Provide the (X, Y) coordinate of the cell's center where the given text is located.  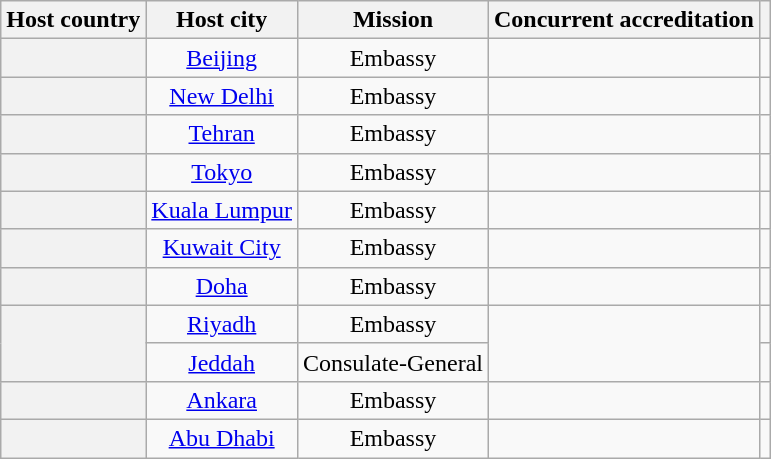
Host city (222, 20)
Riyadh (222, 324)
Tokyo (222, 172)
Consulate-General (392, 362)
Beijing (222, 58)
Doha (222, 286)
Host country (74, 20)
New Delhi (222, 96)
Concurrent accreditation (624, 20)
Kuwait City (222, 248)
Mission (392, 20)
Abu Dhabi (222, 438)
Kuala Lumpur (222, 210)
Ankara (222, 400)
Tehran (222, 134)
Jeddah (222, 362)
